Detect which cell encompasses the target text, then output its (X, Y) center coordinate. 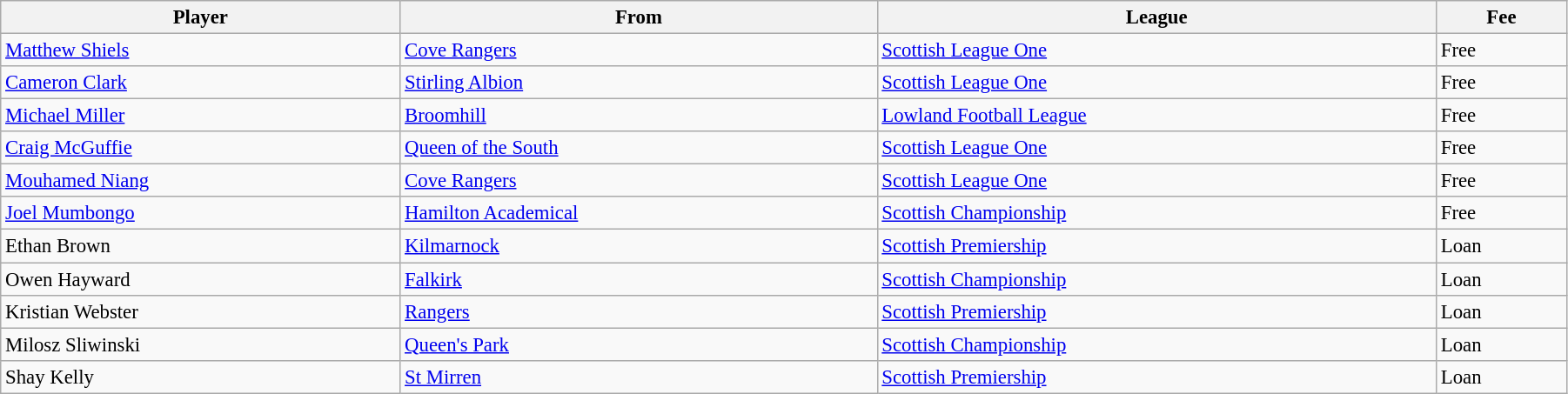
Queen's Park (639, 344)
Hamilton Academical (639, 213)
Cameron Clark (200, 83)
Falkirk (639, 279)
Joel Mumbongo (200, 213)
St Mirren (639, 377)
Kristian Webster (200, 311)
Ethan Brown (200, 246)
Milosz Sliwinski (200, 344)
Matthew Shiels (200, 50)
From (639, 17)
Owen Hayward (200, 279)
Michael Miller (200, 116)
Stirling Albion (639, 83)
Queen of the South (639, 148)
Rangers (639, 311)
Shay Kelly (200, 377)
Craig McGuffie (200, 148)
League (1156, 17)
Mouhamed Niang (200, 181)
Broomhill (639, 116)
Lowland Football League (1156, 116)
Fee (1501, 17)
Kilmarnock (639, 246)
Player (200, 17)
